Search for the cell housing the specified text and yield its [X, Y] center coordinate. 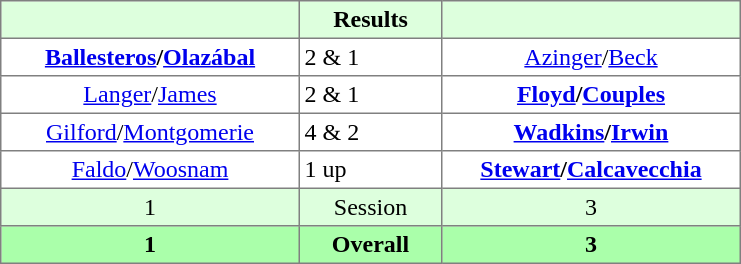
Results [370, 20]
Wadkins/Irwin [591, 132]
Langer/James [150, 95]
Floyd/Couples [591, 95]
4 & 2 [370, 132]
Azinger/Beck [591, 57]
Ballesteros/Olazábal [150, 57]
1 up [370, 170]
Faldo/Woosnam [150, 170]
Overall [370, 245]
Session [370, 207]
Gilford/Montgomerie [150, 132]
Stewart/Calcavecchia [591, 170]
